Return the [X, Y] coordinate for the center point of the cell that contains the specified text.  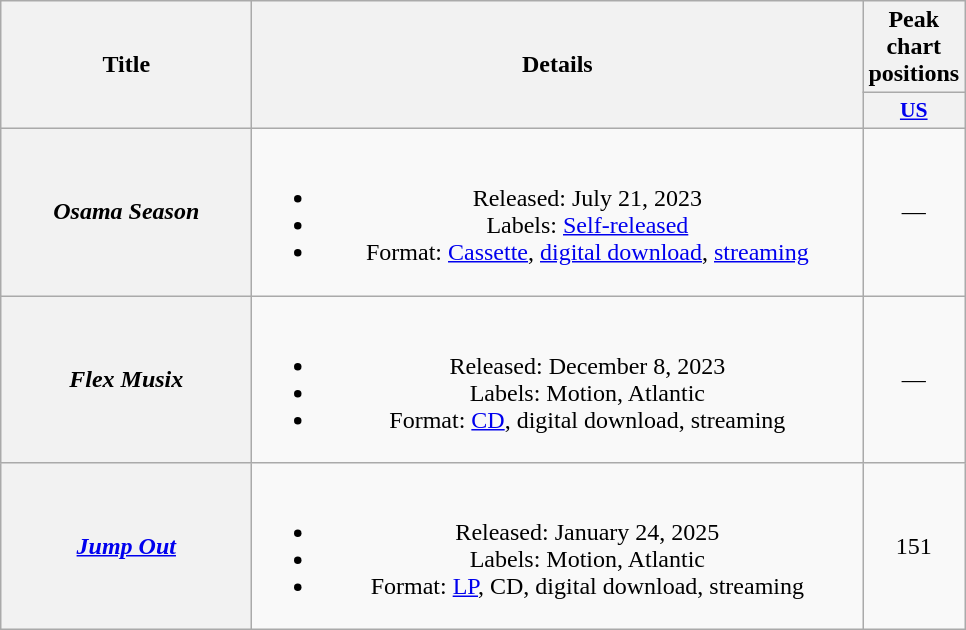
Released: January 24, 2025Labels: Motion, AtlanticFormat: LP, CD, digital download, streaming [558, 546]
Released: December 8, 2023Labels: Motion, AtlanticFormat: CD, digital download, streaming [558, 380]
Osama Season [126, 212]
Peak chart positions [914, 47]
US [914, 111]
Title [126, 65]
Released: July 21, 2023Labels: Self-releasedFormat: Cassette, digital download, streaming [558, 212]
Jump Out [126, 546]
Flex Musix [126, 380]
151 [914, 546]
Details [558, 65]
